Return (X, Y) of the center of cell containing provided text 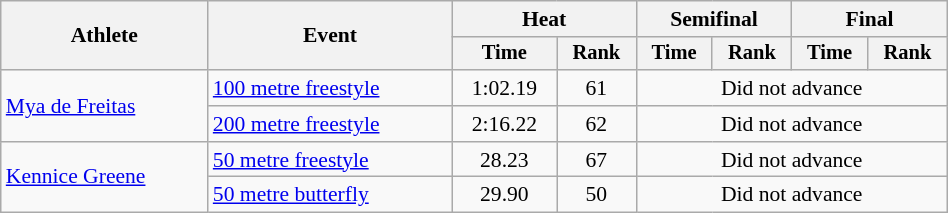
Final (870, 19)
1:02.19 (504, 88)
61 (597, 88)
Event (330, 36)
50 metre freestyle (330, 160)
28.23 (504, 160)
Semifinal (714, 19)
50 metre butterfly (330, 195)
Athlete (104, 36)
Mya de Freitas (104, 106)
Heat (544, 19)
100 metre freestyle (330, 88)
67 (597, 160)
50 (597, 195)
29.90 (504, 195)
62 (597, 124)
Kennice Greene (104, 178)
200 metre freestyle (330, 124)
2:16.22 (504, 124)
